Provide the [x, y] coordinate of the cell's center where the given text is located.  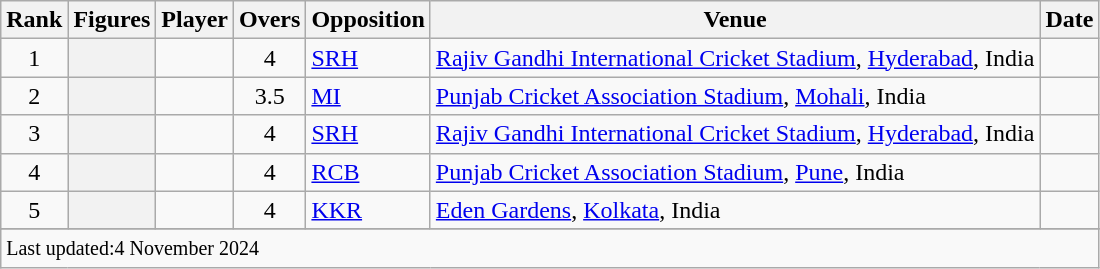
Punjab Cricket Association Stadium, Pune, India [735, 172]
Date [1070, 20]
2 [34, 96]
KKR [368, 210]
1 [34, 58]
Player [195, 20]
3 [34, 134]
Opposition [368, 20]
Figures [112, 20]
Punjab Cricket Association Stadium, Mohali, India [735, 96]
Rank [34, 20]
Eden Gardens, Kolkata, India [735, 210]
Overs [270, 20]
RCB [368, 172]
Last updated:4 November 2024 [550, 248]
5 [34, 210]
MI [368, 96]
Venue [735, 20]
3.5 [270, 96]
